Locate the cell with the specified text and output its (X, Y) center coordinate. 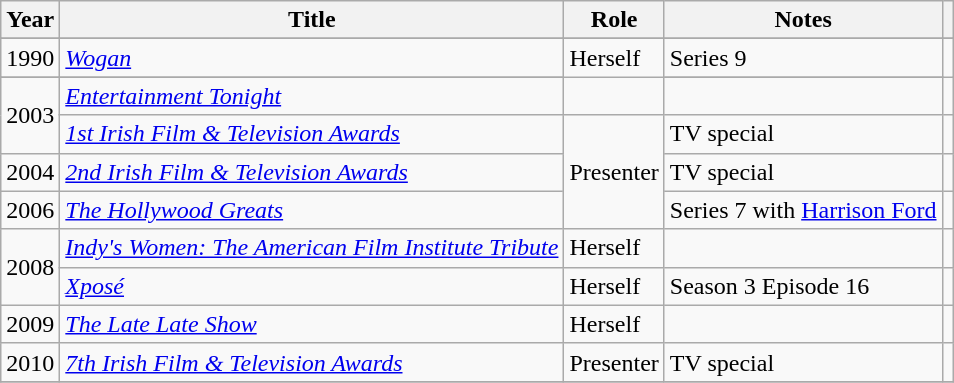
Series 7 with Harrison Ford (803, 210)
Notes (803, 20)
The Late Late Show (312, 324)
1990 (30, 58)
2010 (30, 362)
2nd Irish Film & Television Awards (312, 172)
The Hollywood Greats (312, 210)
Wogan (312, 58)
Entertainment Tonight (312, 96)
2006 (30, 210)
2004 (30, 172)
2009 (30, 324)
Indy's Women: The American Film Institute Tribute (312, 248)
Xposé (312, 286)
Series 9 (803, 58)
2008 (30, 267)
2003 (30, 115)
7th Irish Film & Television Awards (312, 362)
1st Irish Film & Television Awards (312, 134)
Title (312, 20)
Year (30, 20)
Role (614, 20)
Season 3 Episode 16 (803, 286)
